Find where the given text appears and provide that cell's center as (x, y) coordinate. 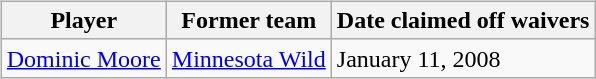
Player (84, 20)
Dominic Moore (84, 58)
January 11, 2008 (463, 58)
Minnesota Wild (248, 58)
Date claimed off waivers (463, 20)
Former team (248, 20)
